Search for the cell housing the specified text and yield its (X, Y) center coordinate. 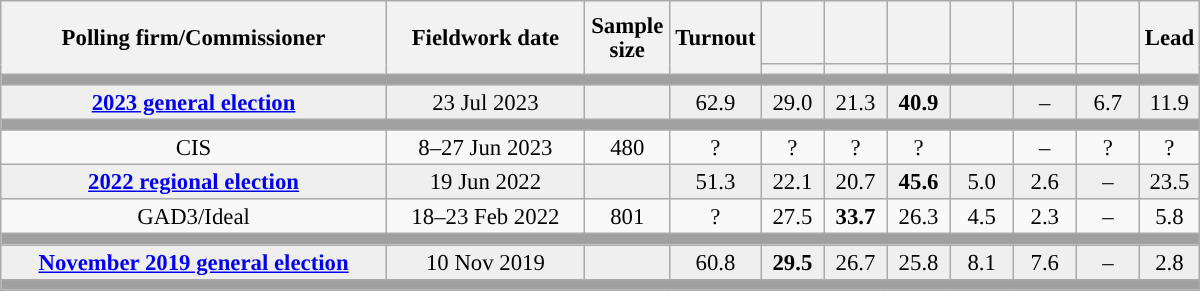
22.1 (792, 182)
Sample size (627, 38)
2023 general election (194, 102)
480 (627, 148)
51.3 (716, 182)
29.5 (792, 262)
40.9 (918, 102)
Fieldwork date (485, 38)
6.7 (1108, 102)
5.8 (1169, 218)
33.7 (856, 218)
45.6 (918, 182)
62.9 (716, 102)
23 Jul 2023 (485, 102)
November 2019 general election (194, 262)
60.8 (716, 262)
7.6 (1044, 262)
Lead (1169, 38)
18–23 Feb 2022 (485, 218)
26.7 (856, 262)
5.0 (982, 182)
801 (627, 218)
27.5 (792, 218)
2022 regional election (194, 182)
4.5 (982, 218)
23.5 (1169, 182)
CIS (194, 148)
19 Jun 2022 (485, 182)
25.8 (918, 262)
2.3 (1044, 218)
GAD3/Ideal (194, 218)
8.1 (982, 262)
2.6 (1044, 182)
29.0 (792, 102)
26.3 (918, 218)
20.7 (856, 182)
10 Nov 2019 (485, 262)
11.9 (1169, 102)
2.8 (1169, 262)
21.3 (856, 102)
8–27 Jun 2023 (485, 148)
Turnout (716, 38)
Polling firm/Commissioner (194, 38)
